Return (X, Y) of the center of cell containing provided text 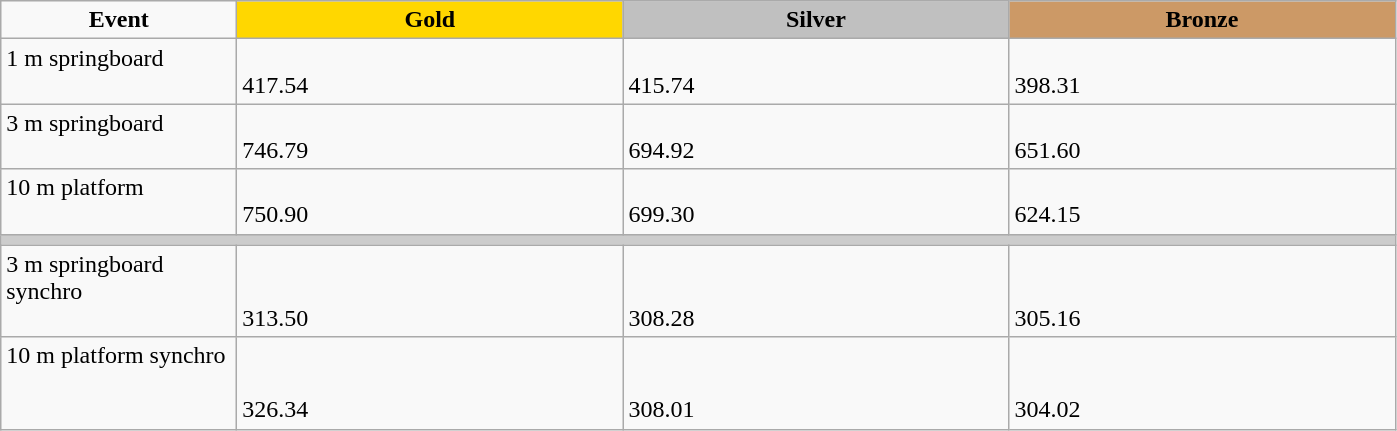
694.92 (816, 136)
Gold (430, 20)
699.30 (816, 202)
417.54 (430, 72)
313.50 (430, 291)
651.60 (1202, 136)
308.01 (816, 383)
746.79 (430, 136)
3 m springboard synchro (119, 291)
Event (119, 20)
326.34 (430, 383)
415.74 (816, 72)
Bronze (1202, 20)
1 m springboard (119, 72)
750.90 (430, 202)
305.16 (1202, 291)
3 m springboard (119, 136)
10 m platform (119, 202)
624.15 (1202, 202)
398.31 (1202, 72)
10 m platform synchro (119, 383)
304.02 (1202, 383)
308.28 (816, 291)
Silver (816, 20)
